Extract the (x, y) coordinate from the center of the cell holding the provided text.  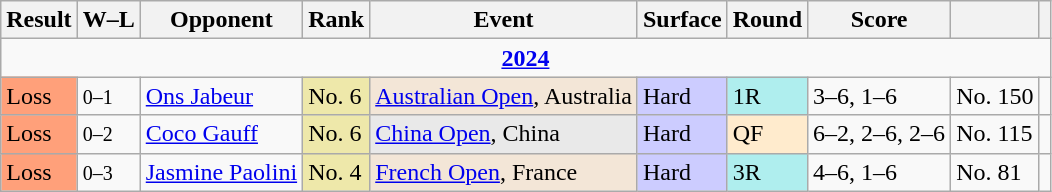
French Open, France (504, 172)
No. 81 (995, 172)
Result (39, 20)
0–1 (108, 96)
Rank (336, 20)
0–3 (108, 172)
Australian Open, Australia (504, 96)
Jasmine Paolini (221, 172)
Coco Gauff (221, 134)
No. 115 (995, 134)
Surface (682, 20)
1R (767, 96)
No. 150 (995, 96)
3R (767, 172)
2024 (526, 58)
QF (767, 134)
Opponent (221, 20)
Ons Jabeur (221, 96)
4–6, 1–6 (880, 172)
0–2 (108, 134)
Round (767, 20)
Score (880, 20)
3–6, 1–6 (880, 96)
6–2, 2–6, 2–6 (880, 134)
China Open, China (504, 134)
W–L (108, 20)
No. 4 (336, 172)
Event (504, 20)
